Detect which cell encompasses the target text, then output its (X, Y) center coordinate. 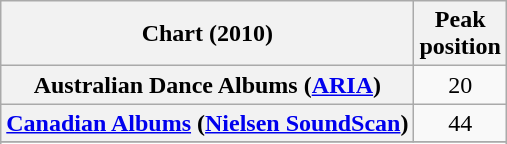
Canadian Albums (Nielsen SoundScan) (208, 123)
Australian Dance Albums (ARIA) (208, 85)
Peakposition (460, 34)
Chart (2010) (208, 34)
20 (460, 85)
44 (460, 123)
